Determine the [X, Y] coordinate at the center of the cell enclosing the given text.  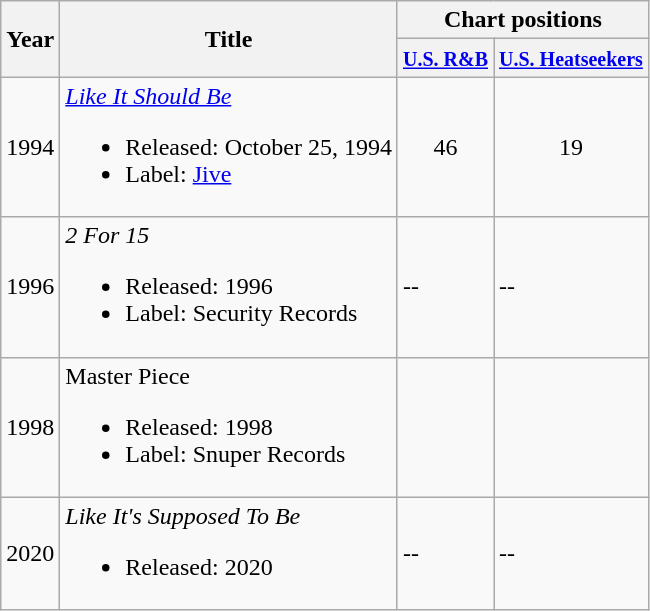
19 [572, 147]
Master PieceReleased: 1998Label: Snuper Records [229, 427]
2 For 15Released: 1996Label: Security Records [229, 287]
U.S. Heatseekers [572, 58]
1998 [30, 427]
Title [229, 39]
46 [445, 147]
U.S. R&B [445, 58]
1996 [30, 287]
Like It's Supposed To BeReleased: 2020 [229, 554]
Year [30, 39]
2020 [30, 554]
Chart positions [522, 20]
Like It Should BeReleased: October 25, 1994Label: Jive [229, 147]
1994 [30, 147]
